Return [X, Y] of the center of cell containing provided text 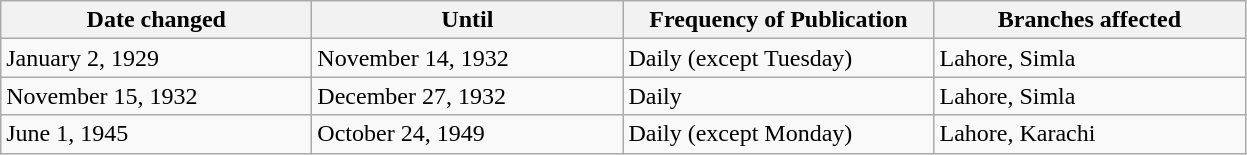
Daily (except Monday) [778, 134]
Frequency of Publication [778, 20]
October 24, 1949 [468, 134]
January 2, 1929 [156, 58]
Until [468, 20]
Date changed [156, 20]
June 1, 1945 [156, 134]
November 15, 1932 [156, 96]
Branches affected [1090, 20]
Lahore, Karachi [1090, 134]
Daily (except Tuesday) [778, 58]
November 14, 1932 [468, 58]
Daily [778, 96]
December 27, 1932 [468, 96]
